For the text-containing cell, return its midpoint in (X, Y) coordinate format. 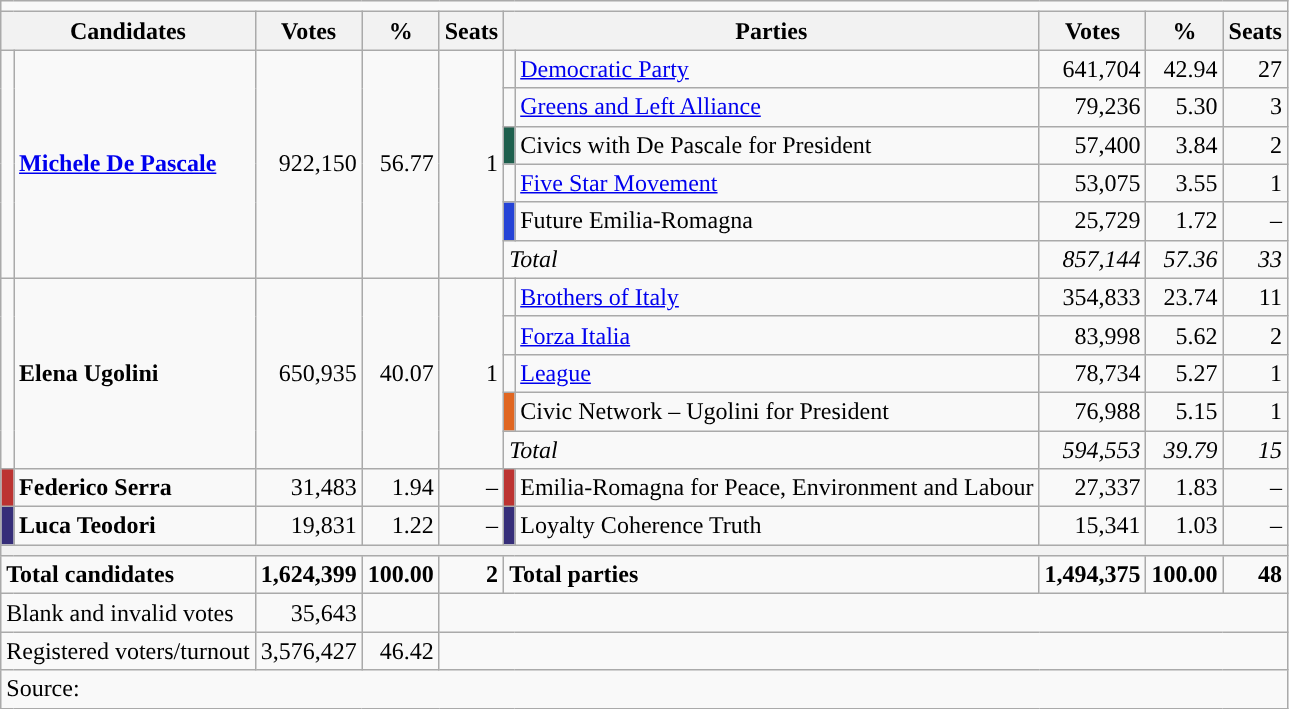
53,075 (1092, 183)
3.55 (1184, 183)
46.42 (400, 651)
27,337 (1092, 488)
78,734 (1092, 373)
3,576,427 (308, 651)
5.62 (1184, 335)
Source: (644, 689)
594,553 (1092, 449)
Federico Serra (135, 488)
Parties (772, 31)
1.22 (400, 526)
57.36 (1184, 259)
40.07 (400, 373)
1,624,399 (308, 575)
19,831 (308, 526)
Future Emilia-Romagna (777, 221)
354,833 (1092, 297)
Civic Network – Ugolini for President (777, 411)
5.30 (1184, 107)
Michele De Pascale (135, 164)
39.79 (1184, 449)
23.74 (1184, 297)
35,643 (308, 613)
857,144 (1092, 259)
48 (1255, 575)
Elena Ugolini (135, 373)
Democratic Party (777, 69)
1.83 (1184, 488)
25,729 (1092, 221)
1.94 (400, 488)
31,483 (308, 488)
Five Star Movement (777, 183)
641,704 (1092, 69)
79,236 (1092, 107)
922,150 (308, 164)
Loyalty Coherence Truth (777, 526)
76,988 (1092, 411)
Registered voters/turnout (128, 651)
Brothers of Italy (777, 297)
Candidates (128, 31)
56.77 (400, 164)
1,494,375 (1092, 575)
League (777, 373)
Civics with De Pascale for President (777, 145)
33 (1255, 259)
15 (1255, 449)
Forza Italia (777, 335)
3 (1255, 107)
650,935 (308, 373)
57,400 (1092, 145)
1.72 (1184, 221)
11 (1255, 297)
27 (1255, 69)
Total parties (772, 575)
Blank and invalid votes (128, 613)
Greens and Left Alliance (777, 107)
3.84 (1184, 145)
Emilia-Romagna for Peace, Environment and Labour (777, 488)
Total candidates (128, 575)
1.03 (1184, 526)
Luca Teodori (135, 526)
5.27 (1184, 373)
83,998 (1092, 335)
15,341 (1092, 526)
42.94 (1184, 69)
5.15 (1184, 411)
